For the text-containing cell, return its midpoint in (X, Y) coordinate format. 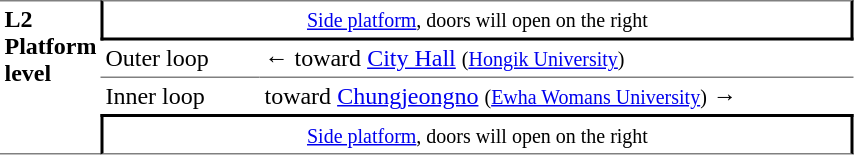
toward Chungjeongno (Ewha Womans University) → (557, 96)
← toward City Hall (Hongik University) (557, 59)
Inner loop (180, 96)
L2Platform level (50, 77)
Outer loop (180, 59)
